For the text-containing cell, return its midpoint in (x, y) coordinate format. 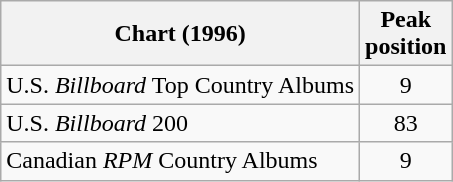
U.S. Billboard Top Country Albums (180, 85)
U.S. Billboard 200 (180, 123)
Peakposition (406, 34)
Chart (1996) (180, 34)
Canadian RPM Country Albums (180, 161)
83 (406, 123)
